Return [X, Y] of the center of cell containing provided text 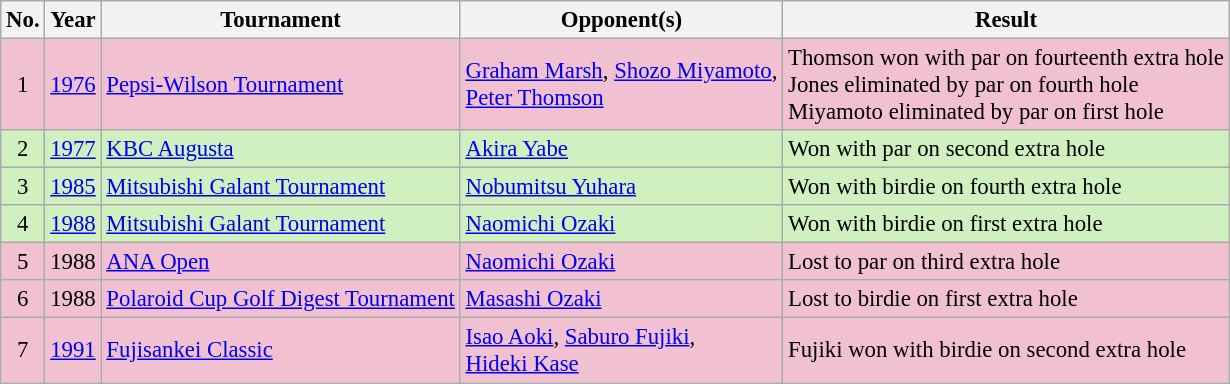
Akira Yabe [622, 149]
4 [23, 224]
Lost to par on third extra hole [1006, 262]
Fujiki won with birdie on second extra hole [1006, 350]
1991 [73, 350]
Tournament [280, 20]
Result [1006, 20]
Thomson won with par on fourteenth extra holeJones eliminated by par on fourth holeMiyamoto eliminated by par on first hole [1006, 85]
No. [23, 20]
1977 [73, 149]
Year [73, 20]
Won with birdie on first extra hole [1006, 224]
5 [23, 262]
KBC Augusta [280, 149]
Nobumitsu Yuhara [622, 187]
Lost to birdie on first extra hole [1006, 299]
6 [23, 299]
Pepsi-Wilson Tournament [280, 85]
Polaroid Cup Golf Digest Tournament [280, 299]
Won with par on second extra hole [1006, 149]
3 [23, 187]
7 [23, 350]
Fujisankei Classic [280, 350]
2 [23, 149]
Masashi Ozaki [622, 299]
Graham Marsh, Shozo Miyamoto, Peter Thomson [622, 85]
ANA Open [280, 262]
1976 [73, 85]
Opponent(s) [622, 20]
Won with birdie on fourth extra hole [1006, 187]
Isao Aoki, Saburo Fujiki, Hideki Kase [622, 350]
1985 [73, 187]
1 [23, 85]
